For the text-containing cell, return its midpoint in (X, Y) coordinate format. 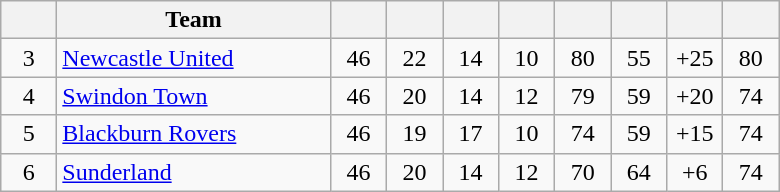
5 (29, 134)
4 (29, 96)
+15 (695, 134)
Newcastle United (194, 58)
17 (470, 134)
+6 (695, 172)
19 (414, 134)
55 (639, 58)
64 (639, 172)
70 (583, 172)
3 (29, 58)
Blackburn Rovers (194, 134)
22 (414, 58)
+20 (695, 96)
+25 (695, 58)
79 (583, 96)
Sunderland (194, 172)
6 (29, 172)
Team (194, 20)
Swindon Town (194, 96)
